Search for the cell housing the specified text and yield its [x, y] center coordinate. 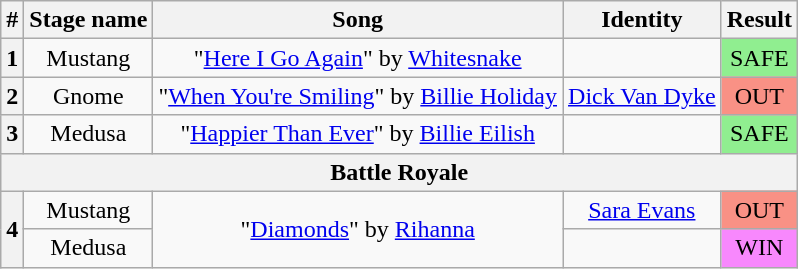
2 [12, 96]
4 [12, 229]
Result [759, 20]
"When You're Smiling" by Billie Holiday [358, 96]
3 [12, 134]
Stage name [88, 20]
Battle Royale [400, 172]
Sara Evans [642, 210]
Gnome [88, 96]
"Happier Than Ever" by Billie Eilish [358, 134]
1 [12, 58]
WIN [759, 248]
"Diamonds" by Rihanna [358, 229]
"Here I Go Again" by Whitesnake [358, 58]
Song [358, 20]
# [12, 20]
Dick Van Dyke [642, 96]
Identity [642, 20]
